Return the (X, Y) coordinate for the center point of the cell that contains the specified text.  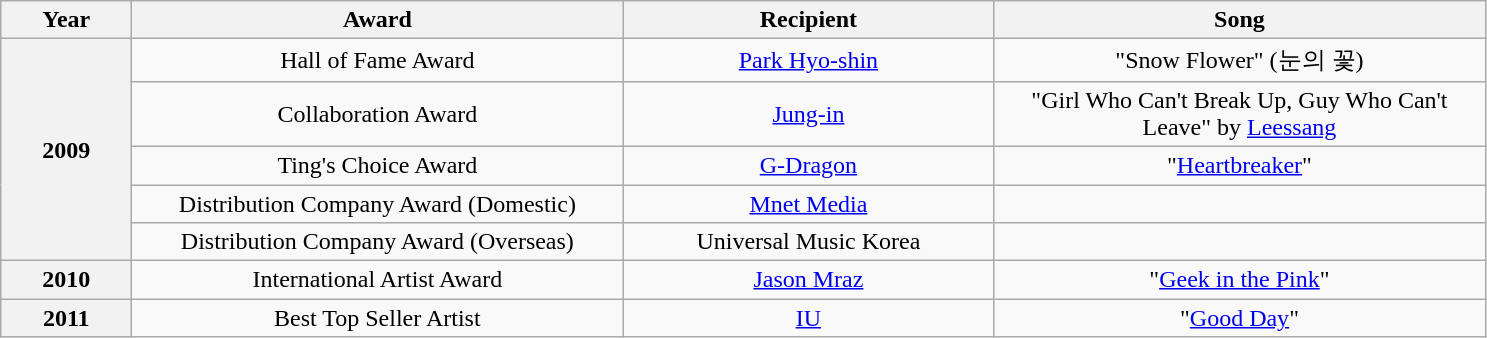
Award (378, 20)
Park Hyo-shin (808, 60)
Distribution Company Award (Overseas) (378, 242)
Recipient (808, 20)
Collaboration Award (378, 114)
"Heartbreaker" (1240, 165)
2010 (66, 280)
Hall of Fame Award (378, 60)
Mnet Media (808, 203)
"Girl Who Can't Break Up, Guy Who Can't Leave" by Leessang (1240, 114)
Universal Music Korea (808, 242)
"Snow Flower" (눈의 꽃) (1240, 60)
2009 (66, 150)
Best Top Seller Artist (378, 318)
"Good Day" (1240, 318)
International Artist Award (378, 280)
Song (1240, 20)
G-Dragon (808, 165)
Ting's Choice Award (378, 165)
Distribution Company Award (Domestic) (378, 203)
"Geek in the Pink" (1240, 280)
IU (808, 318)
Jung-in (808, 114)
2011 (66, 318)
Jason Mraz (808, 280)
Year (66, 20)
